Identify which cell holds the provided text, then report its [X, Y] central coordinate. 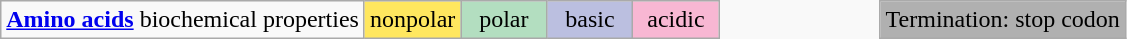
Amino acids biochemical properties [183, 20]
polar [504, 20]
basic [590, 20]
acidic [676, 20]
Termination: stop codon [1002, 20]
nonpolar [412, 20]
